Output the [x, y] coordinate of the center of the cell containing the given text.  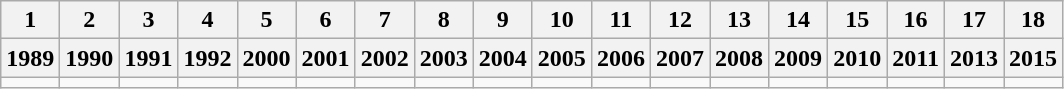
1991 [148, 58]
2011 [916, 58]
2004 [502, 58]
12 [680, 20]
2002 [384, 58]
2000 [266, 58]
2006 [620, 58]
1992 [208, 58]
16 [916, 20]
2013 [974, 58]
14 [798, 20]
10 [562, 20]
2015 [1034, 58]
6 [326, 20]
2010 [858, 58]
18 [1034, 20]
8 [444, 20]
1990 [90, 58]
2008 [740, 58]
5 [266, 20]
17 [974, 20]
11 [620, 20]
3 [148, 20]
15 [858, 20]
7 [384, 20]
2001 [326, 58]
4 [208, 20]
2007 [680, 58]
1989 [30, 58]
13 [740, 20]
2 [90, 20]
2005 [562, 58]
9 [502, 20]
2009 [798, 58]
1 [30, 20]
2003 [444, 58]
